Output the [x, y] coordinate of the center of the cell containing the given text.  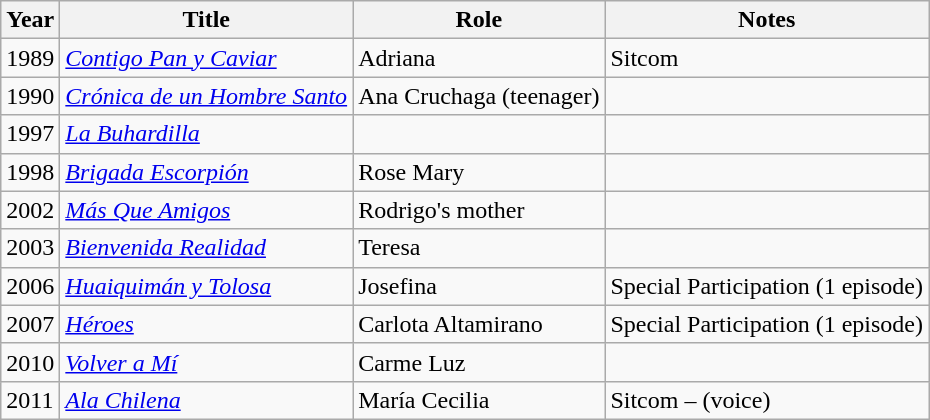
Rodrigo's mother [479, 210]
La Buhardilla [206, 134]
Huaiquimán y Tolosa [206, 286]
1997 [30, 134]
1998 [30, 172]
Teresa [479, 248]
Volver a Mí [206, 362]
2006 [30, 286]
2007 [30, 324]
Más Que Amigos [206, 210]
Josefina [479, 286]
Notes [767, 20]
Role [479, 20]
Title [206, 20]
Carlota Altamirano [479, 324]
2010 [30, 362]
Adriana [479, 58]
1990 [30, 96]
Brigada Escorpión [206, 172]
2011 [30, 400]
1989 [30, 58]
Ana Cruchaga (teenager) [479, 96]
Year [30, 20]
2002 [30, 210]
2003 [30, 248]
María Cecilia [479, 400]
Sitcom – (voice) [767, 400]
Ala Chilena [206, 400]
Sitcom [767, 58]
Rose Mary [479, 172]
Contigo Pan y Caviar [206, 58]
Bienvenida Realidad [206, 248]
Crónica de un Hombre Santo [206, 96]
Carme Luz [479, 362]
Héroes [206, 324]
